Detect which cell encompasses the target text, then output its [X, Y] center coordinate. 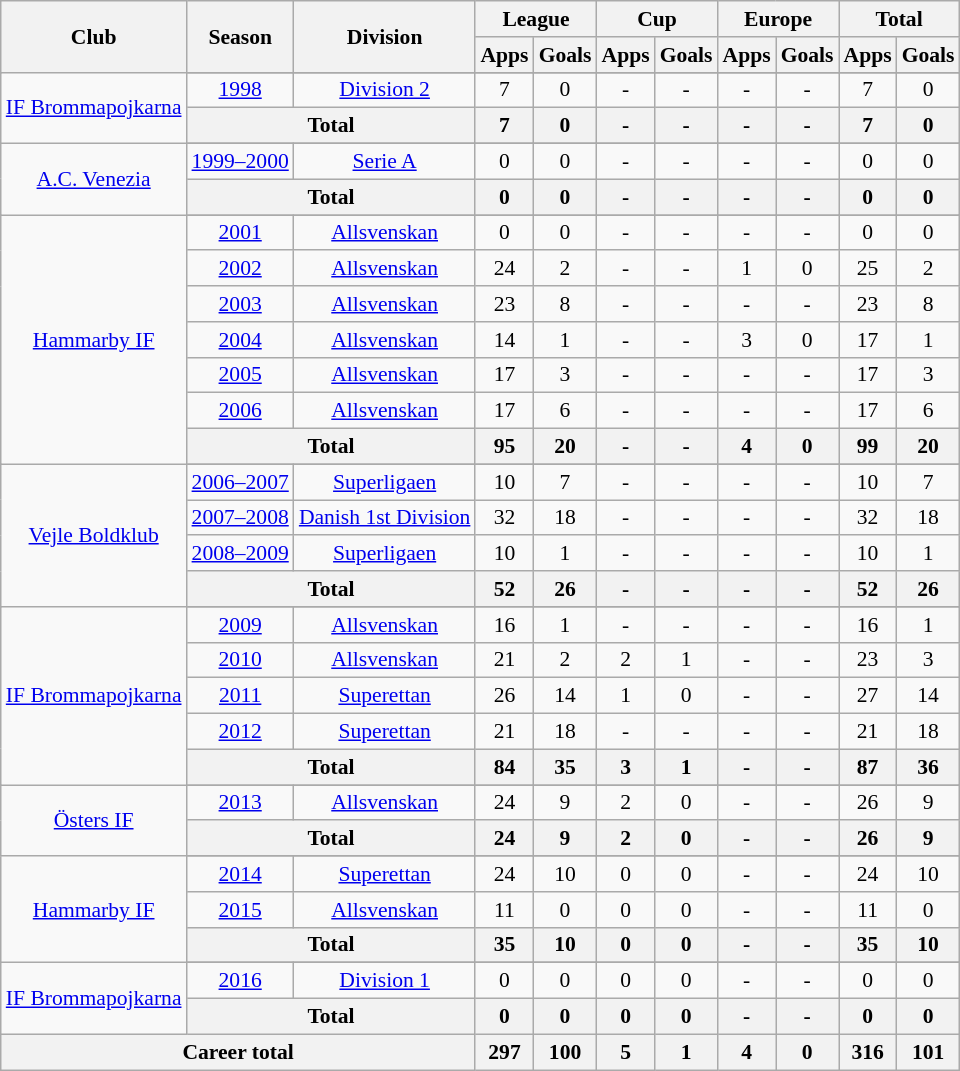
A.C. Venezia [94, 180]
84 [504, 767]
316 [868, 1052]
Danish 1st Division [385, 518]
2014 [240, 874]
2007–2008 [240, 518]
2013 [240, 803]
87 [868, 767]
2005 [240, 375]
36 [928, 767]
2012 [240, 732]
2004 [240, 340]
95 [504, 447]
2008–2009 [240, 554]
2006–2007 [240, 482]
2009 [240, 625]
Serie A [385, 162]
101 [928, 1052]
2010 [240, 660]
100 [566, 1052]
5 [625, 1052]
Cup [656, 19]
1999–2000 [240, 162]
99 [868, 447]
2015 [240, 910]
Division 2 [385, 90]
2002 [240, 269]
Vejle Boldklub [94, 535]
Europe [778, 19]
Career total [238, 1052]
25 [868, 269]
League [536, 19]
2011 [240, 696]
Division 1 [385, 981]
Club [94, 36]
2001 [240, 233]
Season [240, 36]
2006 [240, 411]
1998 [240, 90]
2003 [240, 304]
Östers IF [94, 820]
2016 [240, 981]
27 [868, 696]
Division [385, 36]
297 [504, 1052]
